Capture the cell that displays the provided text and extract its (x, y) central coordinate. 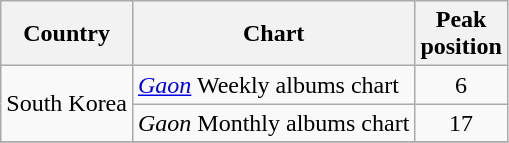
Chart (273, 34)
Gaon Weekly albums chart (273, 85)
Gaon Monthly albums chart (273, 123)
Peakposition (461, 34)
South Korea (67, 104)
6 (461, 85)
Country (67, 34)
17 (461, 123)
